Provide the [X, Y] coordinate of the cell's center where the given text is located.  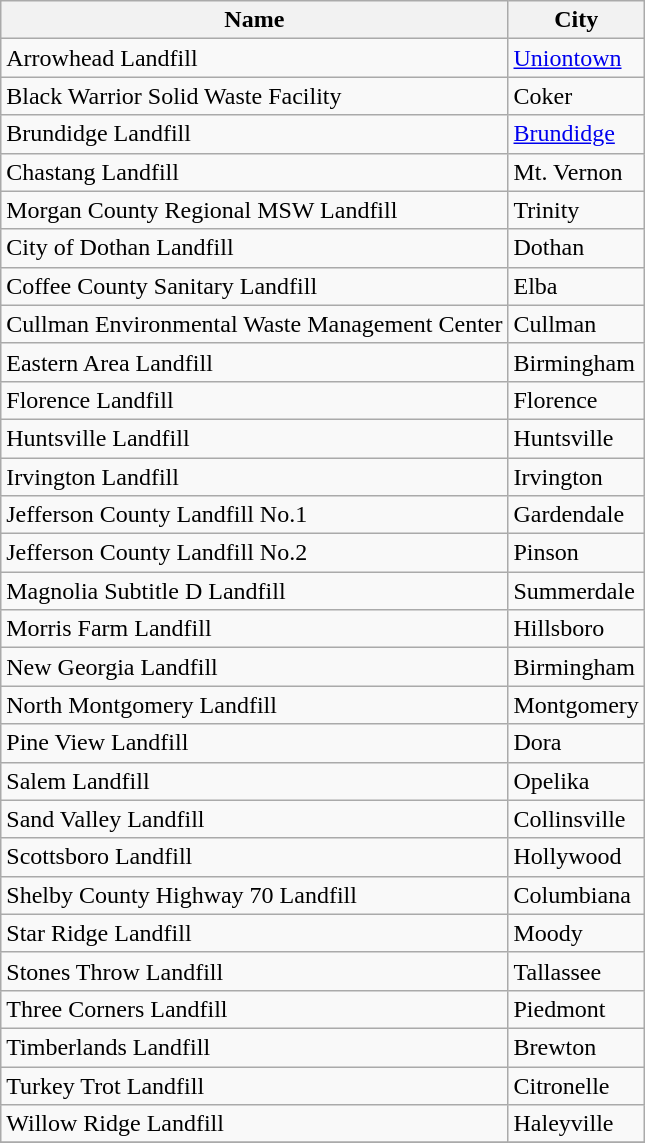
Star Ridge Landfill [254, 933]
Turkey Trot Landfill [254, 1085]
City [576, 20]
Irvington Landfill [254, 477]
North Montgomery Landfill [254, 705]
Willow Ridge Landfill [254, 1124]
Hillsboro [576, 629]
Montgomery [576, 705]
Citronelle [576, 1085]
Salem Landfill [254, 781]
Morgan County Regional MSW Landfill [254, 210]
Coker [576, 96]
Eastern Area Landfill [254, 362]
Dora [576, 743]
Coffee County Sanitary Landfill [254, 286]
Brundidge [576, 134]
Pinson [576, 553]
Shelby County Highway 70 Landfill [254, 895]
Trinity [576, 210]
Florence Landfill [254, 400]
New Georgia Landfill [254, 667]
Piedmont [576, 1009]
Huntsville [576, 438]
Cullman Environmental Waste Management Center [254, 324]
Uniontown [576, 58]
Elba [576, 286]
Arrowhead Landfill [254, 58]
Scottsboro Landfill [254, 857]
Name [254, 20]
Brundidge Landfill [254, 134]
Chastang Landfill [254, 172]
Summerdale [576, 591]
Opelika [576, 781]
Jefferson County Landfill No.2 [254, 553]
Dothan [576, 248]
Moody [576, 933]
Tallassee [576, 971]
Stones Throw Landfill [254, 971]
Mt. Vernon [576, 172]
Morris Farm Landfill [254, 629]
Gardendale [576, 515]
Hollywood [576, 857]
Timberlands Landfill [254, 1047]
Jefferson County Landfill No.1 [254, 515]
Huntsville Landfill [254, 438]
Pine View Landfill [254, 743]
Haleyville [576, 1124]
Collinsville [576, 819]
Black Warrior Solid Waste Facility [254, 96]
Magnolia Subtitle D Landfill [254, 591]
Columbiana [576, 895]
Three Corners Landfill [254, 1009]
Cullman [576, 324]
Sand Valley Landfill [254, 819]
Irvington [576, 477]
Florence [576, 400]
City of Dothan Landfill [254, 248]
Brewton [576, 1047]
